Return the [X, Y] coordinate for the center point of the cell that contains the specified text.  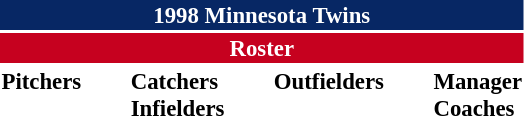
1998 Minnesota Twins [262, 15]
Roster [262, 48]
